Determine the (x, y) coordinate at the center of the cell enclosing the given text.  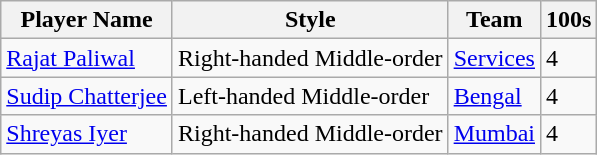
Services (494, 58)
Player Name (87, 20)
Rajat Paliwal (87, 58)
Sudip Chatterjee (87, 96)
Shreyas Iyer (87, 134)
Bengal (494, 96)
Left-handed Middle-order (310, 96)
Style (310, 20)
100s (569, 20)
Mumbai (494, 134)
Team (494, 20)
